Find where the given text appears and provide that cell's center as (x, y) coordinate. 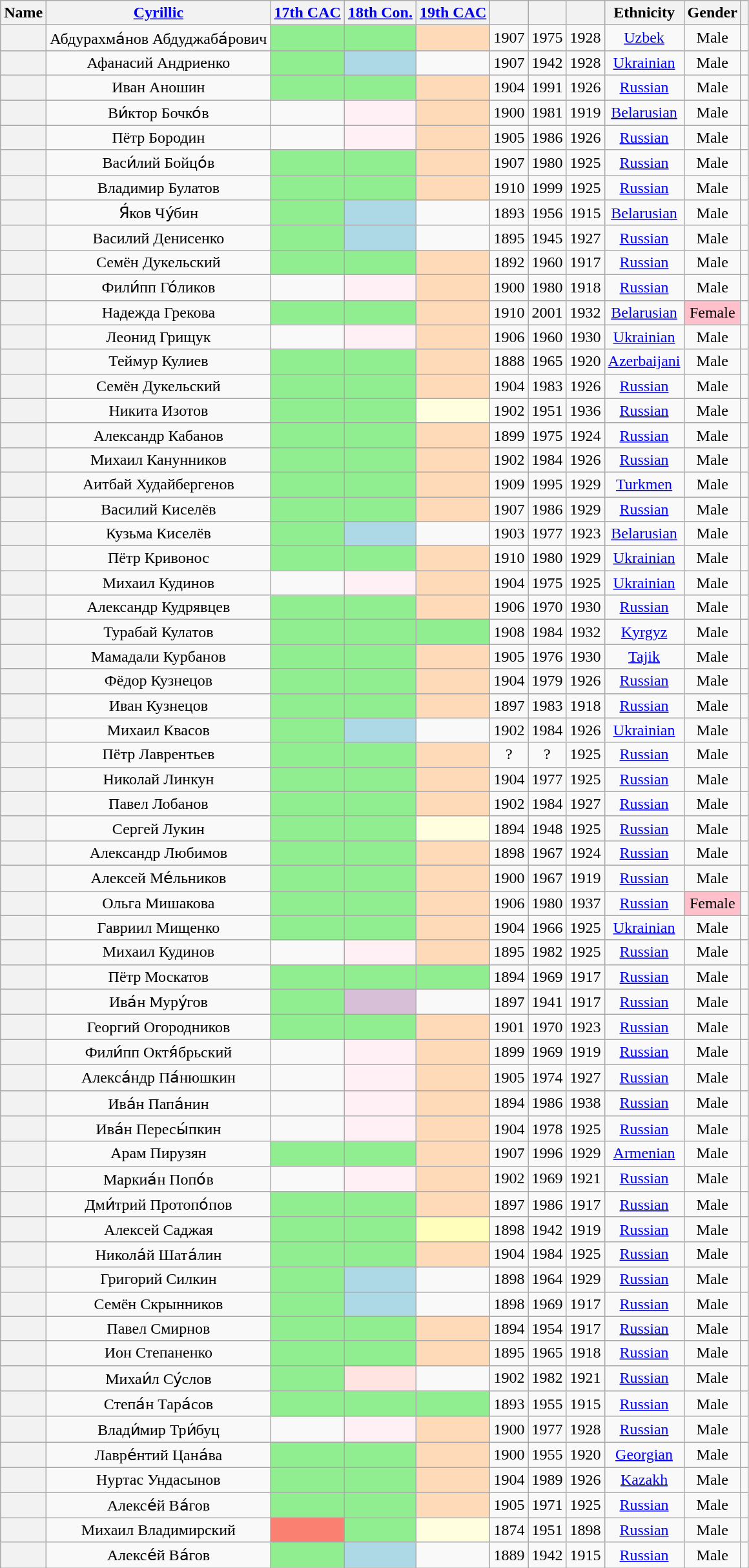
Леонид Грищук (159, 337)
1971 (548, 1505)
Kyrgyz (644, 632)
Cyrillic (159, 13)
Маркиа́н Попо́в (159, 1179)
1981 (548, 112)
Михаил Канунников (159, 460)
Михаил Владимирский (159, 1530)
1996 (548, 1154)
Арам Пирузян (159, 1154)
1874 (509, 1530)
Мамадали Курбанов (159, 657)
Пётр Кривонос (159, 558)
Ольга Мишакова (159, 903)
Михаи́л Су́слов (159, 1378)
Я́ков Чу́бин (159, 213)
1909 (509, 484)
1941 (548, 1002)
1964 (548, 1279)
Armenian (644, 1154)
Георгий Огородников (159, 1027)
1978 (548, 1129)
Пётр Бородин (159, 137)
Александр Любимов (159, 853)
Влади́мир Три́буц (159, 1429)
1995 (548, 484)
Гавриил Мищенко (159, 928)
18th Con. (380, 13)
Турабай Кулатов (159, 632)
1991 (548, 87)
Василий Денисенко (159, 238)
Григорий Силкин (159, 1279)
Фёдор Кузнецов (159, 681)
Алексей Саджая (159, 1229)
Алекса́ндр Па́нюшкин (159, 1077)
1892 (509, 262)
Ион Степаненко (159, 1353)
Иван Кузнецов (159, 706)
1979 (548, 681)
Никола́й Шата́лин (159, 1254)
Ви́ктор Бочко́в (159, 112)
Иван Аношин (159, 87)
Павел Смирнов (159, 1329)
Николай Линкун (159, 779)
Александр Кабанов (159, 435)
2001 (548, 312)
1954 (548, 1329)
1937 (585, 903)
Name (23, 13)
Georgian (644, 1455)
Ива́н Пересы́пкин (159, 1129)
Никита Изотов (159, 411)
1966 (548, 928)
Пётр Москатов (159, 977)
Пётр Лаврентьев (159, 755)
Ethnicity (644, 13)
17th CAC (307, 13)
1989 (548, 1480)
19th CAC (453, 13)
1974 (548, 1077)
1888 (509, 361)
Kazakh (644, 1480)
Васи́лий Бойцо́в (159, 163)
Ива́н Муру́гов (159, 1002)
Надежда Грекова (159, 312)
Ива́н Папа́нин (159, 1103)
Azerbaijani (644, 361)
Павел Лобанов (159, 804)
Алексей Ме́льников (159, 878)
Tajik (644, 657)
1901 (509, 1027)
1945 (548, 238)
Абдурахма́нов Абдуджаба́рович (159, 38)
1956 (548, 213)
Сергей Лукин (159, 828)
Афанасий Андриенко (159, 63)
1908 (509, 632)
Нуртас Ундасынов (159, 1480)
Василий Киселёв (159, 509)
Дми́трий Протопо́пов (159, 1205)
Владимир Булатов (159, 188)
1938 (585, 1103)
Семён Скрынников (159, 1304)
Лавре́нтий Цана́ва (159, 1455)
Теймур Кулиев (159, 361)
Uzbek (644, 38)
Кузьма Киселёв (159, 534)
Фили́пп Октя́брьский (159, 1052)
1948 (548, 828)
1999 (548, 188)
Аитбай Худайбергенов (159, 484)
Михаил Квасов (159, 730)
Фили́пп Го́ликов (159, 287)
1903 (509, 534)
1976 (548, 657)
1936 (585, 411)
Turkmen (644, 484)
Степа́н Тара́сов (159, 1404)
Gender (712, 13)
1889 (509, 1555)
Александр Кудрявцев (159, 607)
